Output the (x, y) coordinate of the center of the cell containing the given text.  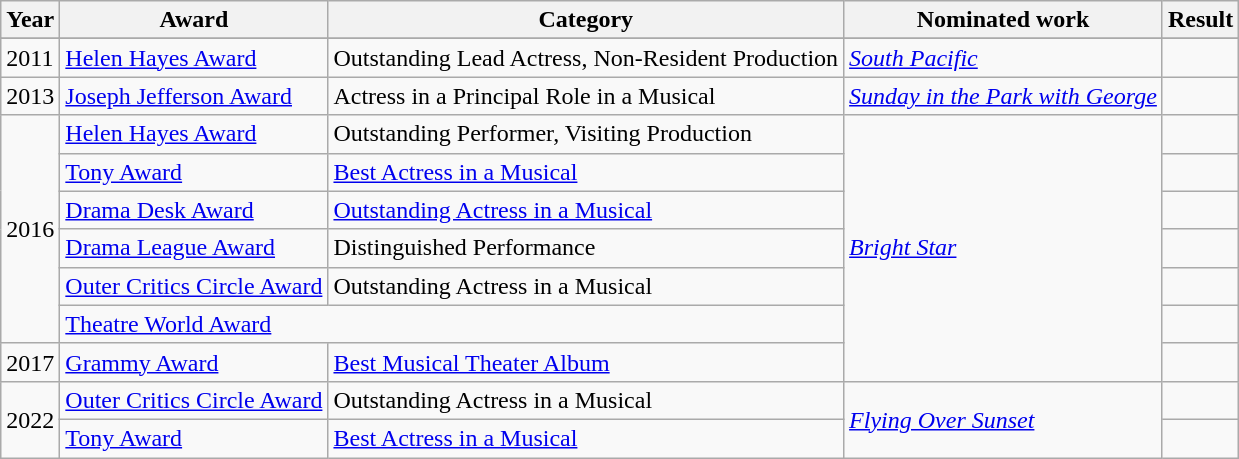
Joseph Jefferson Award (194, 96)
2017 (30, 362)
Outstanding Lead Actress, Non-Resident Production (586, 58)
Nominated work (1004, 20)
Category (586, 20)
South Pacific (1004, 58)
Distinguished Performance (586, 248)
Drama Desk Award (194, 210)
Flying Over Sunset (1004, 419)
2013 (30, 96)
Theatre World Award (452, 324)
Outstanding Performer, Visiting Production (586, 134)
Year (30, 20)
Best Musical Theater Album (586, 362)
Grammy Award (194, 362)
2016 (30, 229)
Sunday in the Park with George (1004, 96)
Award (194, 20)
Bright Star (1004, 248)
Result (1200, 20)
2011 (30, 58)
Actress in a Principal Role in a Musical (586, 96)
Drama League Award (194, 248)
2022 (30, 419)
